Pinpoint the cell where the given text exists, returning its (X, Y) midpoint coordinate. 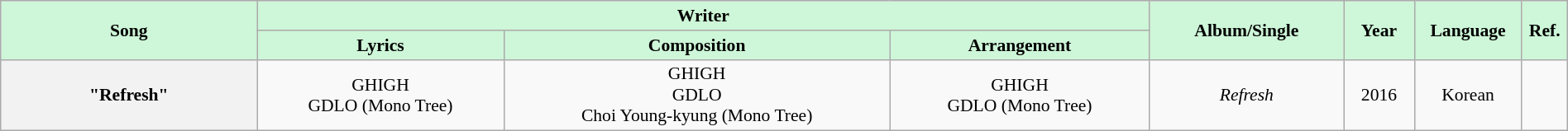
Language (1468, 30)
Ref. (1545, 30)
Writer (703, 16)
Composition (696, 44)
Album/Single (1247, 30)
Refresh (1247, 96)
GHIGH GDLO Choi Young-kyung (Mono Tree) (696, 96)
"Refresh" (129, 96)
Lyrics (380, 44)
Year (1379, 30)
Song (129, 30)
Korean (1468, 96)
Arrangement (1020, 44)
2016 (1379, 96)
